Return the [X, Y] coordinate for the center point of the cell that contains the specified text.  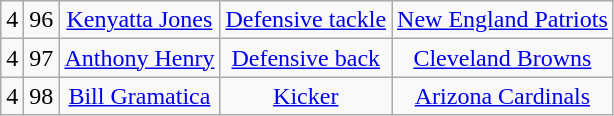
Anthony Henry [140, 58]
Defensive tackle [306, 20]
Arizona Cardinals [503, 96]
96 [42, 20]
New England Patriots [503, 20]
98 [42, 96]
Kenyatta Jones [140, 20]
97 [42, 58]
Bill Gramatica [140, 96]
Kicker [306, 96]
Defensive back [306, 58]
Cleveland Browns [503, 58]
